Determine the [x, y] coordinate at the center of the cell enclosing the given text.  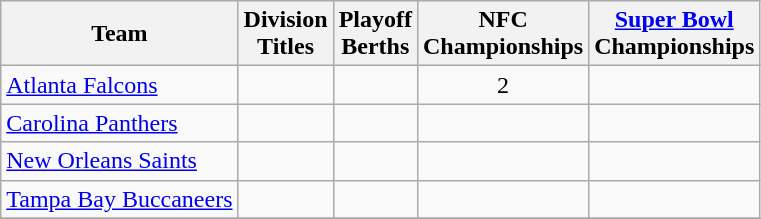
New Orleans Saints [120, 161]
Division Titles [286, 34]
Playoff Berths [375, 34]
Team [120, 34]
Carolina Panthers [120, 123]
NFCChampionships [502, 34]
2 [502, 85]
Atlanta Falcons [120, 85]
Super Bowl Championships [674, 34]
Tampa Bay Buccaneers [120, 199]
